From the cell containing the given text, extract its center point as (x, y) coordinate. 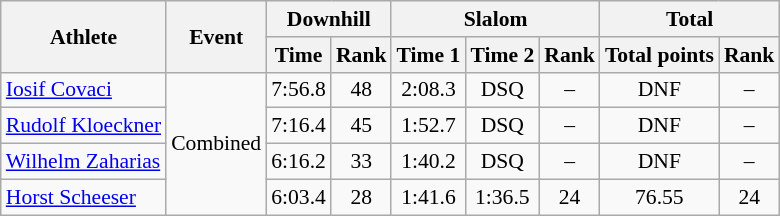
7:56.8 (298, 90)
Downhill (328, 19)
Time (298, 55)
1:36.5 (502, 197)
Wilhelm Zaharias (84, 162)
Horst Scheeser (84, 197)
45 (362, 126)
Total points (660, 55)
Combined (216, 143)
28 (362, 197)
Event (216, 36)
Athlete (84, 36)
2:08.3 (428, 90)
7:16.4 (298, 126)
Rudolf Kloeckner (84, 126)
Time 2 (502, 55)
Time 1 (428, 55)
48 (362, 90)
Total (690, 19)
1:52.7 (428, 126)
33 (362, 162)
Iosif Covaci (84, 90)
1:40.2 (428, 162)
6:03.4 (298, 197)
Slalom (495, 19)
76.55 (660, 197)
1:41.6 (428, 197)
6:16.2 (298, 162)
